Detect which cell encompasses the target text, then output its (x, y) center coordinate. 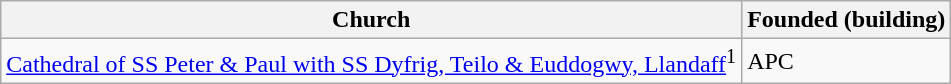
APC (846, 62)
Cathedral of SS Peter & Paul with SS Dyfrig, Teilo & Euddogwy, Llandaff1 (372, 62)
Founded (building) (846, 20)
Church (372, 20)
